Locate the cell with the specified text and output its (x, y) center coordinate. 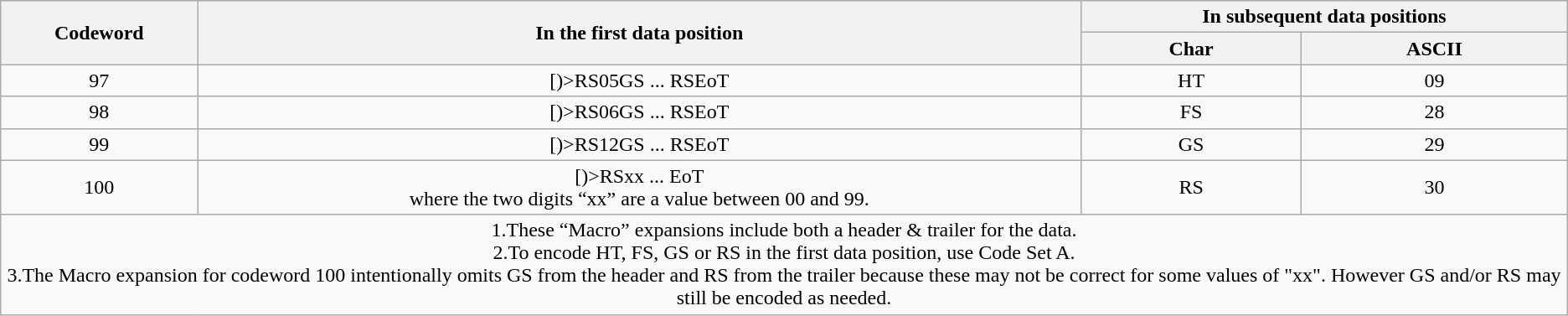
HT (1191, 80)
09 (1435, 80)
99 (99, 144)
[)>RSxx ... EoT where the two digits “xx” are a value between 00 and 99. (640, 188)
In the first data position (640, 33)
30 (1435, 188)
FS (1191, 112)
Char (1191, 49)
GS (1191, 144)
[)>RS06GS ... RSEoT (640, 112)
[)>RS12GS ... RSEoT (640, 144)
[)>RS05GS ... RSEoT (640, 80)
In subsequent data positions (1325, 17)
28 (1435, 112)
ASCII (1435, 49)
RS (1191, 188)
97 (99, 80)
98 (99, 112)
29 (1435, 144)
Codeword (99, 33)
100 (99, 188)
